Return [x, y] of the center of cell containing provided text 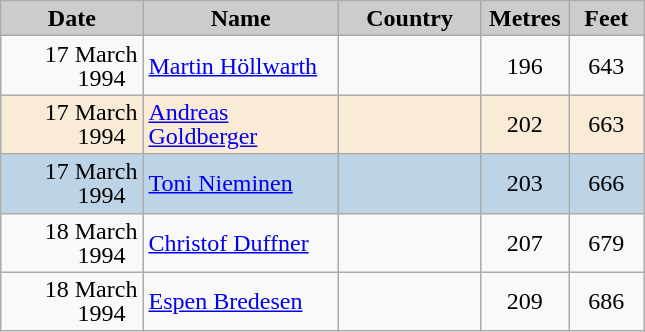
679 [606, 242]
Name [241, 18]
Christof Duffner [241, 242]
Espen Bredesen [241, 302]
196 [525, 66]
Feet [606, 18]
Martin Höllwarth [241, 66]
663 [606, 124]
203 [525, 184]
Andreas Goldberger [241, 124]
643 [606, 66]
Date [72, 18]
202 [525, 124]
686 [606, 302]
666 [606, 184]
Toni Nieminen [241, 184]
209 [525, 302]
207 [525, 242]
Country [409, 18]
Metres [525, 18]
